Return the (X, Y) coordinate for the center point of the cell that contains the specified text.  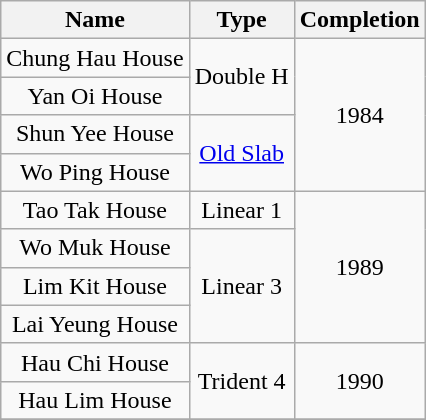
Double H (242, 77)
1990 (360, 381)
Chung Hau House (95, 58)
Yan Oi House (95, 96)
1989 (360, 267)
Completion (360, 20)
Hau Chi House (95, 362)
Shun Yee House (95, 134)
Wo Muk House (95, 248)
Linear 1 (242, 210)
Lai Yeung House (95, 324)
Old Slab (242, 153)
Hau Lim House (95, 400)
1984 (360, 115)
Wo Ping House (95, 172)
Trident 4 (242, 381)
Lim Kit House (95, 286)
Tao Tak House (95, 210)
Name (95, 20)
Linear 3 (242, 286)
Type (242, 20)
